Determine the [x, y] coordinate at the center of the cell enclosing the given text.  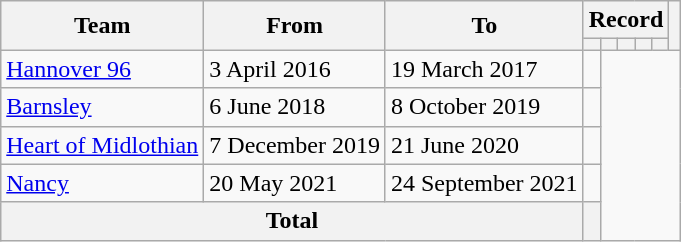
19 March 2017 [484, 69]
7 December 2019 [295, 145]
Barnsley [102, 107]
24 September 2021 [484, 183]
From [295, 26]
Record [626, 20]
Hannover 96 [102, 69]
8 October 2019 [484, 107]
3 April 2016 [295, 69]
Heart of Midlothian [102, 145]
Total [292, 221]
6 June 2018 [295, 107]
21 June 2020 [484, 145]
20 May 2021 [295, 183]
Team [102, 26]
To [484, 26]
Nancy [102, 183]
